Provide the [X, Y] coordinate of the cell's center where the given text is located.  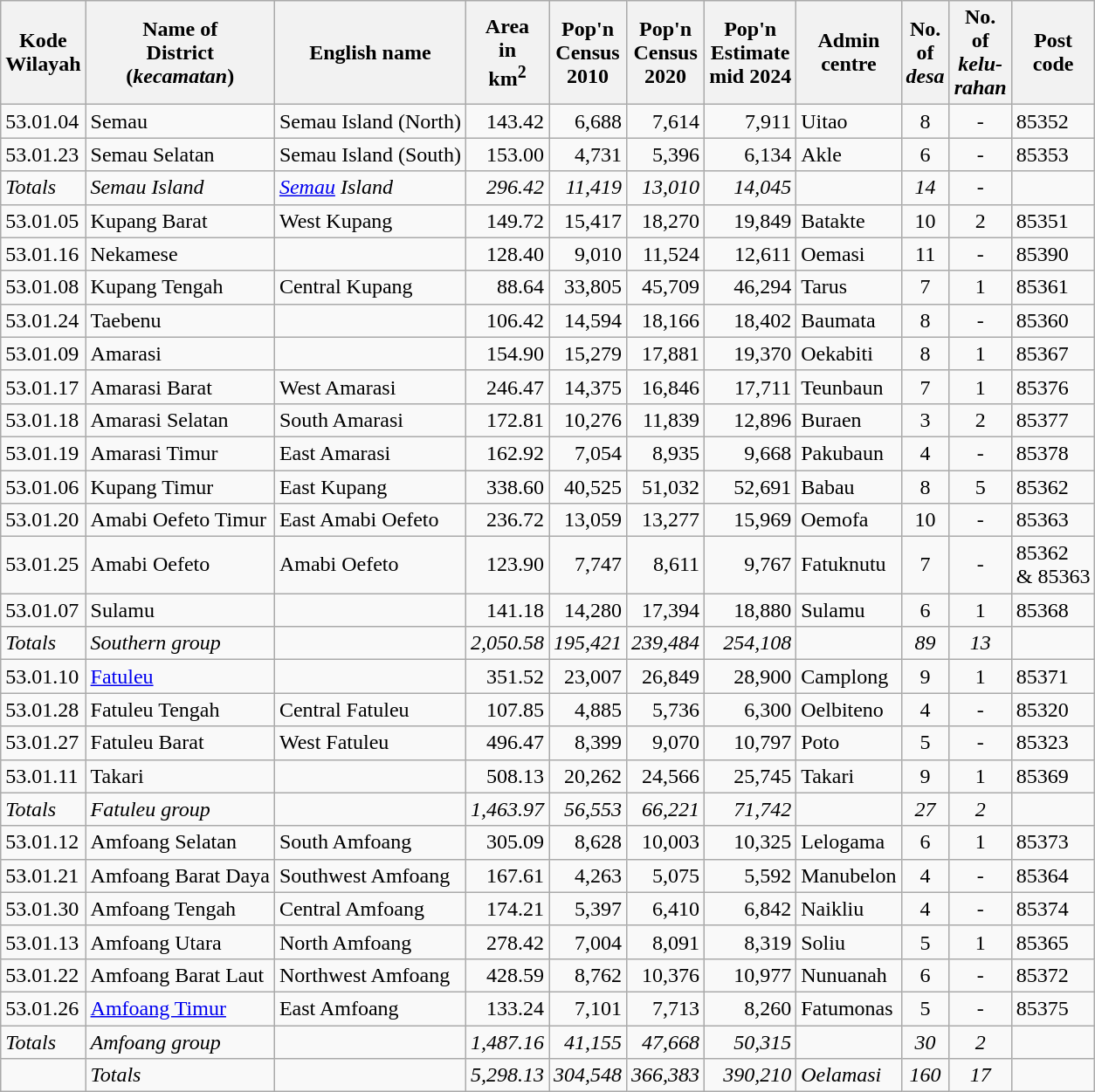
85376 [1053, 387]
66,221 [665, 809]
7,614 [665, 121]
149.72 [506, 221]
24,566 [665, 776]
9,010 [587, 254]
Akle [849, 155]
Postcode [1053, 52]
246.47 [506, 387]
167.61 [506, 876]
85363 [1053, 520]
15,279 [587, 354]
10,797 [751, 743]
18,880 [751, 610]
East Amfoang [370, 1008]
18,270 [665, 221]
53.01.22 [44, 975]
18,402 [751, 320]
Name ofDistrict(kecamatan) [180, 52]
85365 [1053, 942]
174.21 [506, 909]
26,849 [665, 676]
No.ofkelu-rahan [980, 52]
8,762 [587, 975]
14,375 [587, 387]
Central Fatuleu [370, 710]
South Amfoang [370, 842]
Amfoang group [180, 1041]
4,731 [587, 155]
30 [926, 1041]
11,419 [587, 188]
106.42 [506, 320]
53.01.18 [44, 420]
53.01.08 [44, 287]
85374 [1053, 909]
6,300 [751, 710]
85362& 85363 [1053, 566]
13,010 [665, 188]
14,280 [587, 610]
153.00 [506, 155]
53.01.17 [44, 387]
236.72 [506, 520]
154.90 [506, 354]
7,713 [665, 1008]
53.01.30 [44, 909]
Southwest Amfoang [370, 876]
53.01.04 [44, 121]
11,524 [665, 254]
40,525 [587, 486]
52,691 [751, 486]
7,747 [587, 566]
Fatuleu Barat [180, 743]
West Fatuleu [370, 743]
10,376 [665, 975]
Amfoang Barat Daya [180, 876]
53.01.07 [44, 610]
West Amarasi [370, 387]
Semau Selatan [180, 155]
162.92 [506, 453]
Batakte [849, 221]
85361 [1053, 287]
53.01.20 [44, 520]
6,134 [751, 155]
Amarasi Selatan [180, 420]
Pop'nEstimatemid 2024 [751, 52]
123.90 [506, 566]
4,263 [587, 876]
53.01.19 [44, 453]
Kupang Barat [180, 221]
Amfoang Barat Laut [180, 975]
53.01.09 [44, 354]
278.42 [506, 942]
Oemasi [849, 254]
85320 [1053, 710]
5,298.13 [506, 1075]
45,709 [665, 287]
19,849 [751, 221]
Oelamasi [849, 1075]
Central Kupang [370, 287]
305.09 [506, 842]
10,325 [751, 842]
Fatuleu group [180, 809]
4,885 [587, 710]
East Amarasi [370, 453]
160 [926, 1075]
Kode Wilayah [44, 52]
8,319 [751, 942]
English name [370, 52]
Buraen [849, 420]
107.85 [506, 710]
Amfoang Utara [180, 942]
15,417 [587, 221]
Fatuleu [180, 676]
85377 [1053, 420]
85352 [1053, 121]
7,054 [587, 453]
85371 [1053, 676]
5,075 [665, 876]
Nunuanah [849, 975]
296.42 [506, 188]
56,553 [587, 809]
Amabi Oefeto Timur [180, 520]
Soliu [849, 942]
Fatuknutu [849, 566]
47,668 [665, 1041]
85323 [1053, 743]
Amfoang Timur [180, 1008]
53.01.21 [44, 876]
9,668 [751, 453]
71,742 [751, 809]
53.01.28 [44, 710]
Kupang Tengah [180, 287]
366,383 [665, 1075]
10,276 [587, 420]
143.42 [506, 121]
Amarasi [180, 354]
Oemofa [849, 520]
Amarasi Timur [180, 453]
239,484 [665, 643]
85362 [1053, 486]
Amfoang Tengah [180, 909]
13,059 [587, 520]
Lelogama [849, 842]
Nekamese [180, 254]
Poto [849, 743]
390,210 [751, 1075]
85360 [1053, 320]
East Amabi Oefeto [370, 520]
85351 [1053, 221]
53.01.11 [44, 776]
41,155 [587, 1041]
53.01.12 [44, 842]
17,711 [751, 387]
Fatumonas [849, 1008]
5,592 [751, 876]
9,767 [751, 566]
7,101 [587, 1008]
51,032 [665, 486]
53.01.05 [44, 221]
8,260 [751, 1008]
Semau [180, 121]
14 [926, 188]
6,410 [665, 909]
Taebenu [180, 320]
14,045 [751, 188]
338.60 [506, 486]
Kupang Timur [180, 486]
11,839 [665, 420]
Baumata [849, 320]
16,846 [665, 387]
85364 [1053, 876]
1,487.16 [506, 1041]
2,050.58 [506, 643]
20,262 [587, 776]
5,397 [587, 909]
Uitao [849, 121]
53.01.16 [44, 254]
17,881 [665, 354]
13,277 [665, 520]
85375 [1053, 1008]
Pakubaun [849, 453]
19,370 [751, 354]
128.40 [506, 254]
1,463.97 [506, 809]
28,900 [751, 676]
8,399 [587, 743]
No.of desa [926, 52]
6,688 [587, 121]
254,108 [751, 643]
46,294 [751, 287]
18,166 [665, 320]
304,548 [587, 1075]
Northwest Amfoang [370, 975]
141.18 [506, 610]
9,070 [665, 743]
5,396 [665, 155]
85368 [1053, 610]
6,842 [751, 909]
25,745 [751, 776]
Pop'nCensus2020 [665, 52]
88.64 [506, 287]
Area in km2 [506, 52]
15,969 [751, 520]
428.59 [506, 975]
53.01.25 [44, 566]
Oekabiti [849, 354]
Manubelon [849, 876]
8,935 [665, 453]
8,628 [587, 842]
Semau Island (North) [370, 121]
50,315 [751, 1041]
17,394 [665, 610]
12,896 [751, 420]
East Kupang [370, 486]
Semau Island (South) [370, 155]
53.01.26 [44, 1008]
85378 [1053, 453]
53.01.06 [44, 486]
Naikliu [849, 909]
10,977 [751, 975]
85372 [1053, 975]
33,805 [587, 287]
Oelbiteno [849, 710]
85369 [1053, 776]
195,421 [587, 643]
Pop'nCensus2010 [587, 52]
7,004 [587, 942]
Tarus [849, 287]
West Kupang [370, 221]
South Amarasi [370, 420]
Amarasi Barat [180, 387]
Central Amfoang [370, 909]
53.01.10 [44, 676]
53.01.13 [44, 942]
7,911 [751, 121]
12,611 [751, 254]
508.13 [506, 776]
North Amfoang [370, 942]
10,003 [665, 842]
85353 [1053, 155]
23,007 [587, 676]
Babau [849, 486]
8,611 [665, 566]
Fatuleu Tengah [180, 710]
53.01.24 [44, 320]
85373 [1053, 842]
85390 [1053, 254]
17 [980, 1075]
Camplong [849, 676]
89 [926, 643]
53.01.27 [44, 743]
Amfoang Selatan [180, 842]
8,091 [665, 942]
11 [926, 254]
Admin centre [849, 52]
85367 [1053, 354]
Teunbaun [849, 387]
14,594 [587, 320]
133.24 [506, 1008]
53.01.23 [44, 155]
351.52 [506, 676]
3 [926, 420]
Southern group [180, 643]
13 [980, 643]
172.81 [506, 420]
27 [926, 809]
496.47 [506, 743]
5,736 [665, 710]
